Locate the cell with the specified text and output its [x, y] center coordinate. 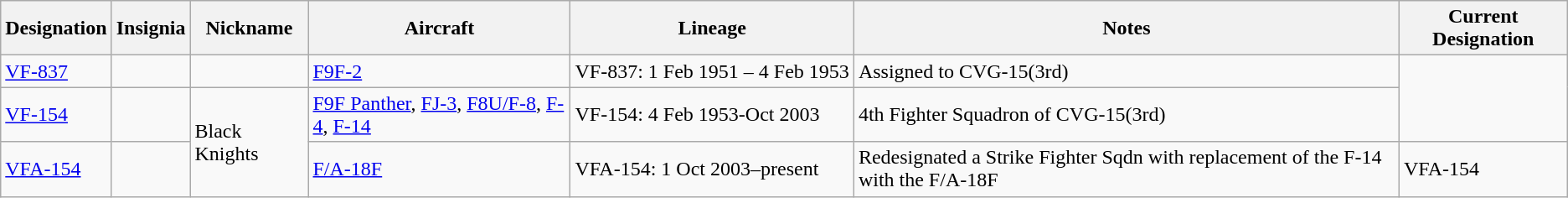
VF-154: 4 Feb 1953-Oct 2003 [712, 114]
VF-837: 1 Feb 1951 – 4 Feb 1953 [712, 71]
Nickname [250, 29]
Current Designation [1483, 29]
F9F-2 [439, 71]
Aircraft [439, 29]
VF-154 [56, 114]
F9F Panther, FJ-3, F8U/F-8, F-4, F-14 [439, 114]
F/A-18F [439, 169]
VFA-154: 1 Oct 2003–present [712, 169]
Lineage [712, 29]
4th Fighter Squadron of CVG-15(3rd) [1126, 114]
Redesignated a Strike Fighter Sqdn with replacement of the F-14 with the F/A-18F [1126, 169]
Assigned to CVG-15(3rd) [1126, 71]
Insignia [151, 29]
Designation [56, 29]
Notes [1126, 29]
Black Knights [250, 142]
VF-837 [56, 71]
